Pinpoint the cell where the given text exists, returning its [X, Y] midpoint coordinate. 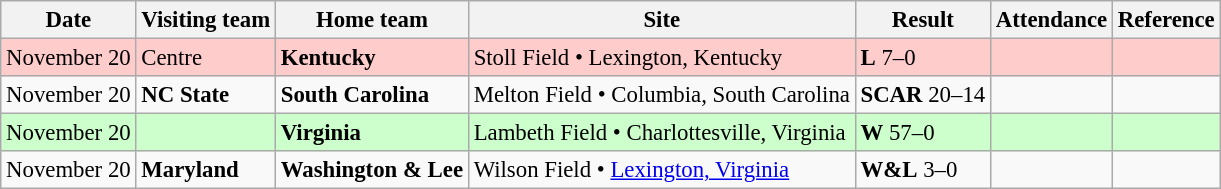
Visiting team [206, 20]
Washington & Lee [372, 170]
W 57–0 [922, 133]
Lambeth Field • Charlottesville, Virginia [662, 133]
SCAR 20–14 [922, 95]
Site [662, 20]
Stoll Field • Lexington, Kentucky [662, 58]
Date [68, 20]
South Carolina [372, 95]
Wilson Field • Lexington, Virginia [662, 170]
Home team [372, 20]
Reference [1166, 20]
W&L 3–0 [922, 170]
Maryland [206, 170]
Kentucky [372, 58]
Virginia [372, 133]
NC State [206, 95]
Centre [206, 58]
Result [922, 20]
L 7–0 [922, 58]
Melton Field • Columbia, South Carolina [662, 95]
Attendance [1051, 20]
